Return the [x, y] coordinate for the center point of the cell that contains the specified text.  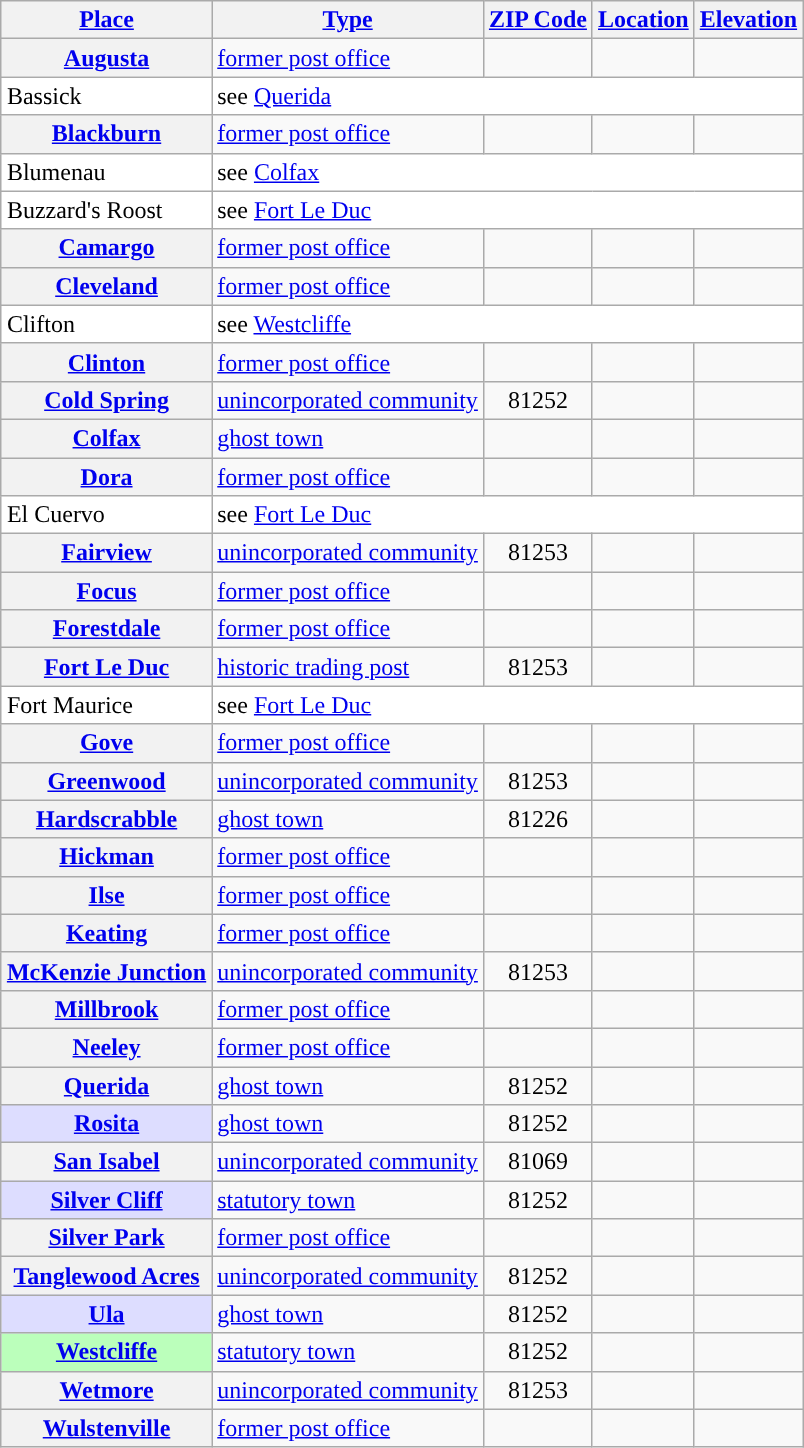
see Westcliffe [508, 324]
ZIP Code [538, 20]
Augusta [106, 58]
Fort Le Duc [106, 667]
Blackburn [106, 134]
Greenwood [106, 781]
81069 [538, 1162]
Elevation [748, 20]
Hickman [106, 857]
Rosita [106, 1124]
Clifton [106, 324]
Bassick [106, 96]
Ula [106, 1314]
El Cuervo [106, 515]
Buzzard's Roost [106, 210]
historic trading post [348, 667]
Querida [106, 1085]
Keating [106, 933]
Fort Maurice [106, 705]
see Querida [508, 96]
Place [106, 20]
Blumenau [106, 172]
Location [643, 20]
Wulstenville [106, 1428]
Millbrook [106, 1009]
Forestdale [106, 629]
Westcliffe [106, 1352]
Clinton [106, 362]
Neeley [106, 1047]
San Isabel [106, 1162]
Wetmore [106, 1390]
Dora [106, 477]
Ilse [106, 895]
McKenzie Junction [106, 971]
Cold Spring [106, 400]
Tanglewood Acres [106, 1276]
Focus [106, 591]
Hardscrabble [106, 819]
Cleveland [106, 286]
see Colfax [508, 172]
Camargo [106, 248]
Fairview [106, 553]
81226 [538, 819]
Colfax [106, 438]
Silver Park [106, 1238]
Type [348, 20]
Gove [106, 743]
Silver Cliff [106, 1200]
